Locate the cell with the specified text and output its (x, y) center coordinate. 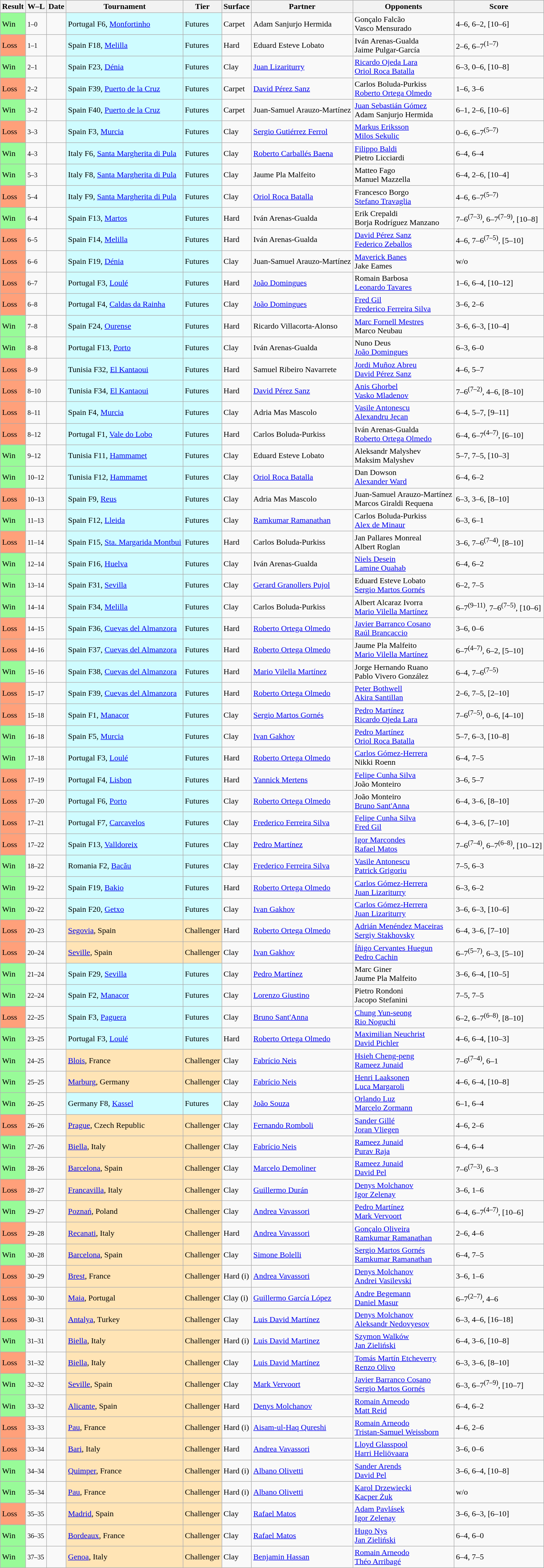
Samuel Ribeiro Navarrete (302, 369)
Bordeaux, France (125, 1535)
Germany F8, Kassel (125, 1103)
Genoa, Italy (125, 1557)
Erik Crepaldi Borja Rodríguez Manzano (403, 218)
Tier (202, 7)
Gonçalo Falcão Vasco Mensurado (403, 24)
6–1, 6–4 (499, 1103)
17–18 (36, 758)
8–10 (36, 391)
Guillermo Durán (302, 1190)
Romain Arneodo Théo Arribagé (403, 1557)
Hsieh Cheng-peng Rameez Junaid (403, 1060)
Prague, Czech Republic (125, 1125)
5–7, 6–3, [10–8] (499, 736)
Andre Begemann Daniel Masur (403, 1298)
6–7 (36, 283)
Benjamin Hassan (302, 1557)
Fred Gil Frederico Ferreira Silva (403, 305)
Eduard Esteve Lobato Sergio Martos Gornés (403, 585)
Rameez Junaid Purav Raja (403, 1146)
Spain F19, Dénia (125, 261)
Juan Lizariturry (302, 67)
Jorge Hernando Ruano Pablo Vivero González (403, 672)
8–11 (36, 412)
10–13 (36, 499)
Spain F3, Paguera (125, 1017)
6–4, 3–6, [10–8] (499, 1341)
20–24 (36, 952)
15–16 (36, 672)
Filippo Baldi Pietro Licciardi (403, 153)
2–6, 7–5, [2–10] (499, 693)
17–19 (36, 779)
7–5, 7–5 (499, 996)
Portugal F13, Porto (125, 348)
Marc Giner Jaume Pla Malfeito (403, 974)
Italy F8, Santa Margherita di Pula (125, 175)
Vasile Antonescu Patrick Grigoriu (403, 866)
14–14 (36, 607)
Francavilla, Italy (125, 1190)
7–6(7–4), 6–7(6–8), [10–12] (499, 844)
Ricardo Villacorta-Alonso (302, 326)
Roberto Carballés Baena (302, 153)
31–31 (36, 1341)
Adrián Menéndez Maceiras Sergiy Stakhovsky (403, 931)
Pedro Martínez Ricardo Ojeda Lara (403, 715)
6–3, 4–6, [16–18] (499, 1320)
Denys Molchanov (302, 1406)
Yannick Mertens (302, 779)
17–20 (36, 801)
33–32 (36, 1406)
3–6, 6–4, [10–8] (499, 1470)
6–7(4–7), 6–2, [5–10] (499, 650)
0–6, 6–7(5–7) (499, 131)
David Pérez Sanz Federico Zeballos (403, 240)
7–8 (36, 326)
Portugal F4, Caldas da Rainha (125, 305)
11–13 (36, 520)
4–6, 5–7 (499, 369)
Gonçalo Oliveira Ramkumar Ramanathan (403, 1233)
Result (13, 7)
30–30 (36, 1298)
6–4, 3–6, [8–10] (499, 801)
28–26 (36, 1168)
3–6, 6–3, [6–10] (499, 1514)
Jordi Muñoz Abreu David Pérez Sanz (403, 369)
22–24 (36, 996)
Adam Pavlásek Igor Zelenay (403, 1514)
Partner (302, 7)
28–27 (36, 1190)
Date (56, 7)
Spain F15, Sta. Margarida Montbui (125, 542)
17–21 (36, 823)
Sergio Gutiérrez Ferrol (302, 131)
Gerard Granollers Pujol (302, 585)
Bari, Italy (125, 1449)
15–17 (36, 693)
Spain F20, Getxo (125, 909)
Pedro Martínez Oriol Roca Batalla (403, 736)
8–12 (36, 434)
7–6(7–3), 6–7(7–9), [10–8] (499, 218)
30–28 (36, 1255)
4–3 (36, 153)
6–2, 7–5 (499, 585)
6–4, 6–0 (499, 1535)
10–12 (36, 477)
Marcelo Demoliner (302, 1168)
Maia, Portugal (125, 1298)
Romain Arneodo Tristan-Samuel Weissborn (403, 1427)
Score (499, 7)
20–22 (36, 909)
Spain F40, Puerto de la Cruz (125, 110)
6–5 (36, 240)
Jan Pallares Monreal Albert Roglan (403, 542)
30–29 (36, 1276)
Marc Fornell Mestres Marco Neubau (403, 326)
Sergio Martos Gornés Ramkumar Ramanathan (403, 1255)
30–31 (36, 1320)
4–6, 6–4, [10–3] (499, 1039)
6–3, 6–7(7–9), [10–7] (499, 1384)
14–15 (36, 629)
Lloyd Glasspool Harri Heliövaara (403, 1449)
31–32 (36, 1363)
12–14 (36, 564)
Adam Sanjurjo Hermida (302, 24)
6–8 (36, 305)
Spain F2, Manacor (125, 996)
Peter Bothwell Akira Santillan (403, 693)
32–32 (36, 1384)
24–25 (36, 1060)
Albert Alcaraz Ivorra Mario Vilella Martínez (403, 607)
Iván Arenas-Gualda Roberto Ortega Olmedo (403, 434)
Sander Arends David Pel (403, 1470)
Spain F14, Melilla (125, 240)
Spain F38, Cuevas del Almanzora (125, 672)
14–16 (36, 650)
Maximilian Neuchrist David Pichler (403, 1039)
4–6, 6–4, [10–8] (499, 1082)
Madrid, Spain (125, 1514)
Romain Arneodo Matt Reid (403, 1406)
3–6, 2–6 (499, 305)
Maverick Banes Jake Eames (403, 261)
34–34 (36, 1470)
Spain F5, Murcia (125, 736)
Tomás Martín Etcheverry Renzo Olivo (403, 1363)
Spain F39, Cuevas del Almanzora (125, 693)
Denys Molchanov Aleksandr Nedovyesov (403, 1320)
33–33 (36, 1427)
Spain F39, Puerto de la Cruz (125, 88)
Portugal F1, Vale do Lobo (125, 434)
6–6 (36, 261)
Carlos Boluda-Purkiss Roberto Ortega Olmedo (403, 88)
7–6(7–3), 6–3 (499, 1168)
Poznań, Poland (125, 1212)
5–3 (36, 175)
6–7(9–11), 7–6(7–5), [10–6] (499, 607)
Spain F3, Murcia (125, 131)
Sander Gillé Joran Vliegen (403, 1125)
Mark Vervoort (302, 1384)
3–6, 6–3, [10–4] (499, 326)
7–5, 6–3 (499, 866)
Clay (i) (237, 1298)
6–4, 6–7(4–7), [10–6] (499, 1212)
Carlos Boluda-Purkiss Alex de Minaur (403, 520)
Spain F18, Melilla (125, 45)
Romain Barbosa Leonardo Tavares (403, 283)
Recanati, Italy (125, 1233)
Iván Arenas-Gualda Jaime Pulgar-García (403, 45)
Surface (237, 7)
Ricardo Ojeda Lara Oriol Roca Batalla (403, 67)
3–6, 7–6(7–4), [8–10] (499, 542)
Felipe Cunha Silva Fred Gil (403, 823)
Spain F13, Valldoreix (125, 844)
Jaume Pla Malfeito Mario Vilella Martínez (403, 650)
Denys Molchanov Andrei Vasilevski (403, 1276)
27–26 (36, 1146)
2–6, 4–6 (499, 1233)
7–6(7–4), 6–1 (499, 1060)
4–6, 7–6(7–5), [5–10] (499, 240)
6–1, 2–6, [10–6] (499, 110)
Spain F31, Sevilla (125, 585)
Aleksandr Malyshev Maksim Malyshev (403, 455)
Aisam-ul-Haq Qureshi (302, 1427)
5–7, 7–5, [10–3] (499, 455)
33–34 (36, 1449)
Tunisia F11, Hammamet (125, 455)
18–22 (36, 866)
23–25 (36, 1039)
Vasile Antonescu Alexandru Jecan (403, 412)
João Monteiro Bruno Sant'Anna (403, 801)
Spain F4, Murcia (125, 412)
Tunisia F32, El Kantaoui (125, 369)
Francesco Borgo Stefano Travaglia (403, 196)
21–24 (36, 974)
Rameez Junaid David Pel (403, 1168)
Ramkumar Ramanathan (302, 520)
Orlando Luz Marcelo Zormann (403, 1103)
Portugal F4, Lisbon (125, 779)
36–35 (36, 1535)
25–25 (36, 1082)
35–35 (36, 1514)
8–9 (36, 369)
37–35 (36, 1557)
Denys Molchanov Igor Zelenay (403, 1190)
6–4, 7–6(7–5) (499, 672)
6–2, 6–7(6–8), [8–10] (499, 1017)
Simone Bolelli (302, 1255)
Tournament (125, 7)
4–6, 6–2, [10–6] (499, 24)
Opponents (403, 7)
Juan-Samuel Arauzo-Martínez Marcos Giraldi Requena (403, 499)
3–6, 6–3, [10–6] (499, 909)
Íñigo Cervantes Huegun Pedro Cachin (403, 952)
20–23 (36, 931)
5–4 (36, 196)
Pietro Rondoni Jacopo Stefanini (403, 996)
Antalya, Turkey (125, 1320)
Spain F9, Reus (125, 499)
Jaume Pla Malfeito (302, 175)
Juan Sebastián Gómez Adam Sanjurjo Hermida (403, 110)
6–7(2–7), 4–6 (499, 1298)
Spain F29, Sevilla (125, 974)
1–1 (36, 45)
Italy F6, Santa Margherita di Pula (125, 153)
Romania F2, Bacău (125, 866)
Blois, France (125, 1060)
Anis Ghorbel Vasko Mladenov (403, 391)
Felipe Cunha Silva João Monteiro (403, 779)
3–3 (36, 131)
2–2 (36, 88)
Luis David Martinez (302, 1341)
1–0 (36, 24)
11–14 (36, 542)
Portugal F6, Monfortinho (125, 24)
Spain F13, Martos (125, 218)
Carlos Gómez-Herrera Nikki Roenn (403, 758)
Henri Laaksonen Luca Margaroli (403, 1082)
29–28 (36, 1233)
9–12 (36, 455)
Spain F24, Ourense (125, 326)
8–8 (36, 348)
19–22 (36, 888)
Markus Eriksson Milos Sekulic (403, 131)
2–6, 6–7(1–7) (499, 45)
29–27 (36, 1212)
Spain F23, Dénia (125, 67)
6–7(5–7), 6–3, [5–10] (499, 952)
Mario Vilella Martínez (302, 672)
16–18 (36, 736)
Javier Barranco Cosano Sergio Martos Gornés (403, 1384)
6–3, 6–1 (499, 520)
Portugal F7, Carcavelos (125, 823)
6–3, 0–6, [10–8] (499, 67)
Bruno Sant'Anna (302, 1017)
35–34 (36, 1492)
Guillermo García López (302, 1298)
Tunisia F34, El Kantaoui (125, 391)
7–6(7–5), 0–6, [4–10] (499, 715)
Nuno Deus João Domingues (403, 348)
Dan Dowson Alexander Ward (403, 477)
3–6, 6–4, [10–5] (499, 974)
Chung Yun-seong Rio Noguchi (403, 1017)
Javier Barranco Cosano Raúl Brancaccio (403, 629)
Matteo Fago Manuel Mazzella (403, 175)
Portugal F6, Porto (125, 801)
Spain F1, Manacor (125, 715)
6–3, 6–2 (499, 888)
Segovia, Spain (125, 931)
17–22 (36, 844)
Spain F37, Cuevas del Almanzora (125, 650)
Lorenzo Giustino (302, 996)
6–4 (36, 218)
Fernando Romboli (302, 1125)
Spain F19, Bakio (125, 888)
26–25 (36, 1103)
Hugo Nys Jan Zieliński (403, 1535)
Spain F34, Melilla (125, 607)
26–26 (36, 1125)
13–14 (36, 585)
2–1 (36, 67)
Igor Marcondes Rafael Matos (403, 844)
4–6, 6–7(5–7) (499, 196)
Karol Drzewiecki Kacper Żuk (403, 1492)
3–6, 5–7 (499, 779)
3–2 (36, 110)
22–25 (36, 1017)
Tunisia F12, Hammamet (125, 477)
1–6, 6–4, [10–12] (499, 283)
6–3, 6–0 (499, 348)
6–4, 6–7(4–7), [6–10] (499, 434)
6–4, 5–7, [9–11] (499, 412)
W–L (36, 7)
Sergio Martos Gornés (302, 715)
Pedro Martínez Mark Vervoort (403, 1212)
7–6(7–2), 4–6, [8–10] (499, 391)
Alicante, Spain (125, 1406)
Spain F16, Huelva (125, 564)
1–6, 3–6 (499, 88)
Marburg, Germany (125, 1082)
Szymon Walków Jan Zieliński (403, 1341)
6–4, 2–6, [10–4] (499, 175)
Brest, France (125, 1276)
15–18 (36, 715)
Quimper, France (125, 1470)
Spain F36, Cuevas del Almanzora (125, 629)
João Souza (302, 1103)
Niels Desein Lamine Ouahab (403, 564)
Spain F12, Lleida (125, 520)
Italy F9, Santa Margherita di Pula (125, 196)
